Locate the cell with the specified text and output its (x, y) center coordinate. 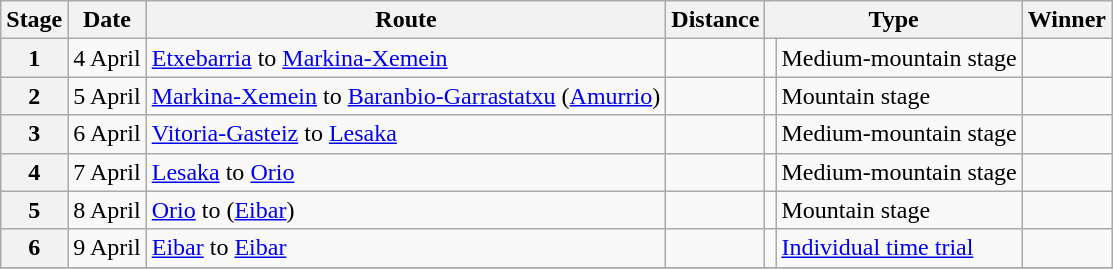
8 April (107, 210)
9 April (107, 248)
4 (34, 172)
5 (34, 210)
Type (894, 20)
7 April (107, 172)
4 April (107, 58)
Route (406, 20)
1 (34, 58)
3 (34, 134)
Markina-Xemein to Baranbio-Garrastatxu (Amurrio) (406, 96)
Winner (1066, 20)
Date (107, 20)
Individual time trial (899, 248)
Orio to (Eibar) (406, 210)
5 April (107, 96)
Etxebarria to Markina-Xemein (406, 58)
Eibar to Eibar (406, 248)
2 (34, 96)
Lesaka to Orio (406, 172)
Stage (34, 20)
6 April (107, 134)
Distance (716, 20)
Vitoria-Gasteiz to Lesaka (406, 134)
6 (34, 248)
